Extract the [x, y] coordinate from the center of the cell holding the provided text.  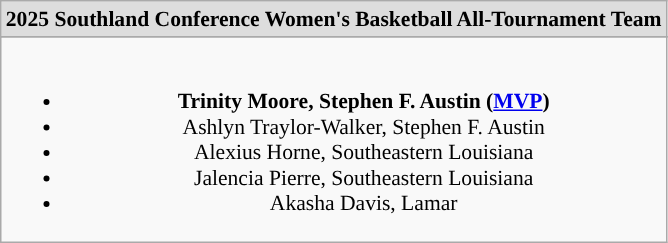
2025 Southland Conference Women's Basketball All-Tournament Team [334, 19]
